Pinpoint the cell where the given text exists, returning its (X, Y) midpoint coordinate. 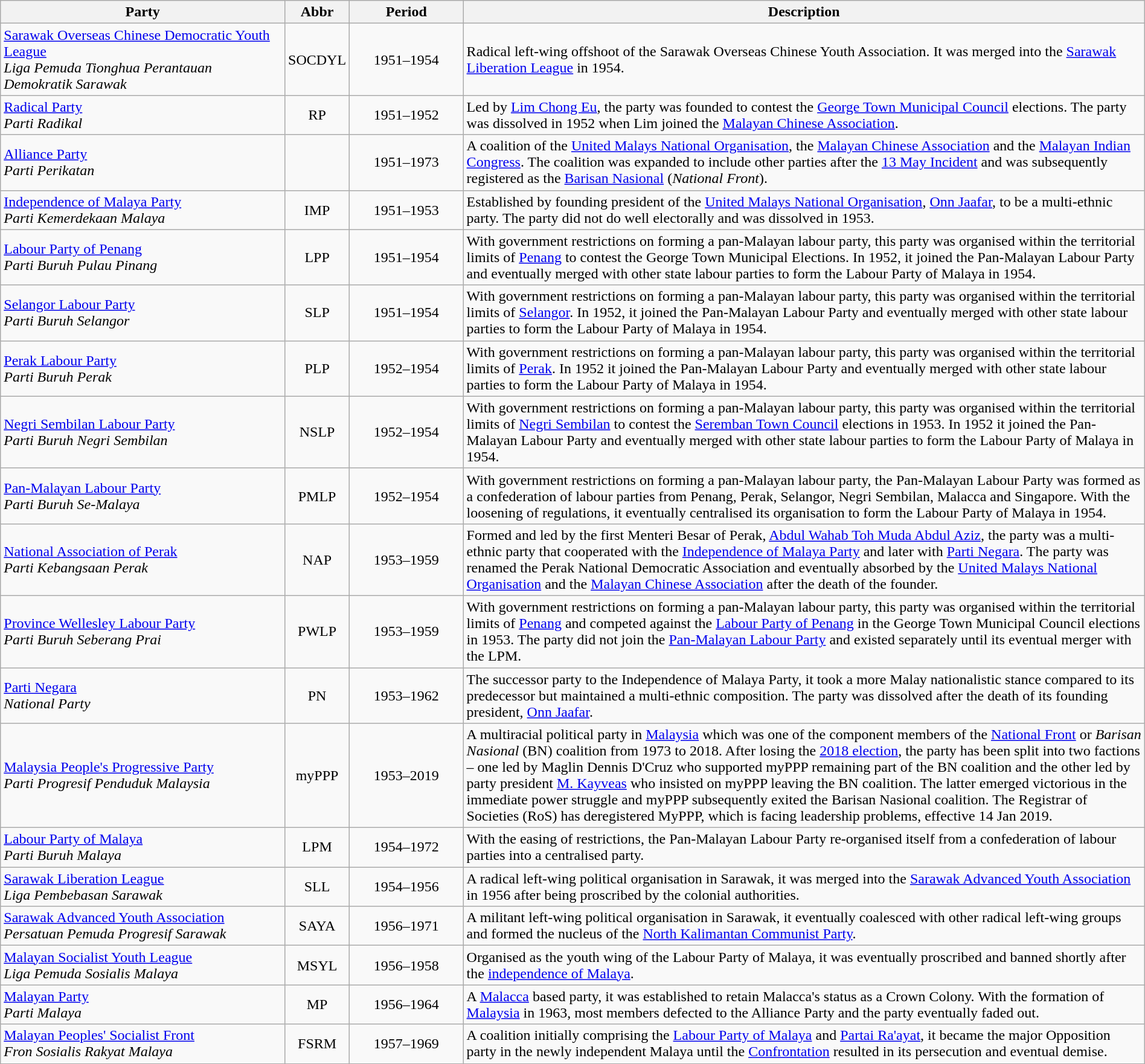
PMLP (318, 496)
Sarawak Liberation LeagueLiga Pembebasan Sarawak (143, 886)
Malaysia People's Progressive PartyParti Progresif Penduduk Malaysia (143, 775)
1956–1958 (406, 965)
1957–1969 (406, 1043)
Party (143, 12)
1954–1956 (406, 886)
Period (406, 12)
SLP (318, 313)
1953–1962 (406, 696)
1951–1953 (406, 210)
1951–1952 (406, 115)
Alliance PartyParti Perikatan (143, 162)
MSYL (318, 965)
Perak Labour PartyParti Buruh Perak (143, 368)
Province Wellesley Labour PartyParti Buruh Seberang Prai (143, 632)
LPP (318, 257)
Sarawak Overseas Chinese Democratic Youth LeagueLiga Pemuda Tionghua Perantauan Demokratik Sarawak (143, 59)
Radical left-wing offshoot of the Sarawak Overseas Chinese Youth Association. It was merged into the Sarawak Liberation League in 1954. (804, 59)
National Association of PerakParti Kebangsaan Perak (143, 559)
Malayan PartyParti Malaya (143, 1005)
1954–1972 (406, 848)
Independence of Malaya PartyParti Kemerdekaan Malaya (143, 210)
PLP (318, 368)
NAP (318, 559)
Description (804, 12)
SAYA (318, 926)
Parti NegaraNational Party (143, 696)
Organised as the youth wing of the Labour Party of Malaya, it was eventually proscribed and banned shortly after the independence of Malaya. (804, 965)
Radical PartyParti Radikal (143, 115)
RP (318, 115)
NSLP (318, 432)
With the easing of restrictions, the Pan-Malayan Labour Party re-organised itself from a confederation of labour parties into a centralised party. (804, 848)
Selangor Labour PartyParti Buruh Selangor (143, 313)
SLL (318, 886)
LPM (318, 848)
Negri Sembilan Labour PartyParti Buruh Negri Sembilan (143, 432)
1956–1964 (406, 1005)
Pan-Malayan Labour PartyParti Buruh Se-Malaya (143, 496)
PWLP (318, 632)
1953–2019 (406, 775)
myPPP (318, 775)
FSRM (318, 1043)
PN (318, 696)
Sarawak Advanced Youth AssociationPersatuan Pemuda Progresif Sarawak (143, 926)
Malayan Peoples' Socialist FrontFron Sosialis Rakyat Malaya (143, 1043)
1956–1971 (406, 926)
Labour Party of MalayaParti Buruh Malaya (143, 848)
SOCDYL (318, 59)
IMP (318, 210)
1951–1973 (406, 162)
Labour Party of PenangParti Buruh Pulau Pinang (143, 257)
MP (318, 1005)
Abbr (318, 12)
Malayan Socialist Youth LeagueLiga Pemuda Sosialis Malaya (143, 965)
